Capture the cell that displays the provided text and extract its [X, Y] central coordinate. 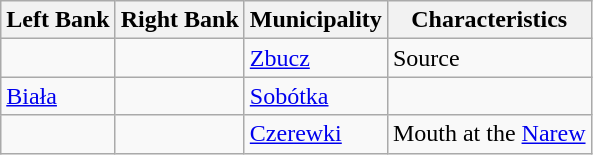
Czerewki [316, 134]
Sobótka [316, 96]
Right Bank [180, 20]
Municipality [316, 20]
Mouth at the Narew [489, 134]
Biała [58, 96]
Zbucz [316, 58]
Left Bank [58, 20]
Source [489, 58]
Characteristics [489, 20]
